Extract the (X, Y) coordinate from the center of the cell holding the provided text.  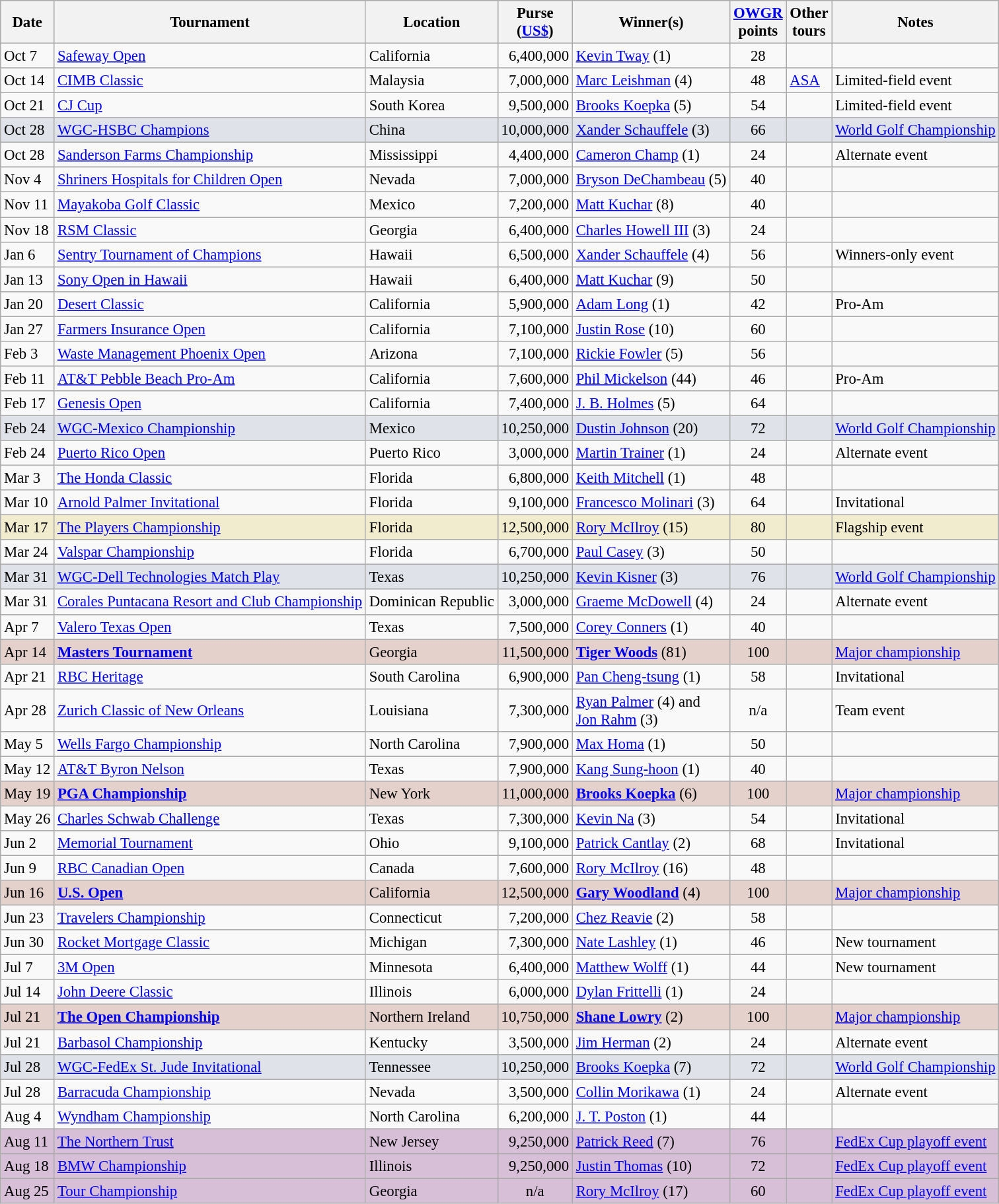
Waste Management Phoenix Open (210, 354)
OWGRpoints (758, 22)
Purse(US$) (535, 22)
Justin Thomas (10) (651, 1166)
Bryson DeChambeau (5) (651, 180)
Kevin Na (3) (651, 818)
Kevin Tway (1) (651, 56)
Dominican Republic (431, 602)
Jun 16 (28, 893)
Jan 20 (28, 304)
Jan 27 (28, 329)
Memorial Tournament (210, 843)
Chez Reavie (2) (651, 918)
Shriners Hospitals for Children Open (210, 180)
Ryan Palmer (4) and Jon Rahm (3) (651, 711)
Louisiana (431, 711)
Puerto Rico (431, 453)
AT&T Byron Nelson (210, 769)
Charles Howell III (3) (651, 230)
Barbasol Championship (210, 1042)
Aug 25 (28, 1191)
RBC Canadian Open (210, 868)
Rory McIlroy (16) (651, 868)
Charles Schwab Challenge (210, 818)
Jan 13 (28, 279)
Northern Ireland (431, 1017)
6,900,000 (535, 676)
Jun 9 (28, 868)
Mar 17 (28, 528)
Rocket Mortgage Classic (210, 942)
Arnold Palmer Invitational (210, 503)
Travelers Championship (210, 918)
Ohio (431, 843)
U.S. Open (210, 893)
10,750,000 (535, 1017)
Martin Trainer (1) (651, 453)
New Jersey (431, 1141)
China (431, 130)
Keith Mitchell (1) (651, 478)
Rickie Fowler (5) (651, 354)
Jun 30 (28, 942)
New York (431, 794)
3M Open (210, 968)
Tournament (210, 22)
Masters Tournament (210, 652)
Francesco Molinari (3) (651, 503)
Apr 28 (28, 711)
Apr 21 (28, 676)
Jun 2 (28, 843)
CJ Cup (210, 106)
80 (758, 528)
Sanderson Farms Championship (210, 155)
Dustin Johnson (20) (651, 428)
68 (758, 843)
Location (431, 22)
ASA (809, 81)
Paul Casey (3) (651, 552)
Puerto Rico Open (210, 453)
PGA Championship (210, 794)
South Korea (431, 106)
Tiger Woods (81) (651, 652)
10,000,000 (535, 130)
42 (758, 304)
The Honda Classic (210, 478)
Connecticut (431, 918)
4,400,000 (535, 155)
Mayakoba Golf Classic (210, 205)
Jim Herman (2) (651, 1042)
Matt Kuchar (8) (651, 205)
7,400,000 (535, 404)
Collin Morikawa (1) (651, 1092)
Nate Lashley (1) (651, 942)
6,800,000 (535, 478)
6,000,000 (535, 993)
Patrick Cantlay (2) (651, 843)
Gary Woodland (4) (651, 893)
Nov 11 (28, 205)
Valspar Championship (210, 552)
66 (758, 130)
The Open Championship (210, 1017)
Matt Kuchar (9) (651, 279)
CIMB Classic (210, 81)
Feb 11 (28, 378)
Brooks Koepka (5) (651, 106)
WGC-HSBC Champions (210, 130)
Corey Conners (1) (651, 627)
Aug 11 (28, 1141)
Mar 24 (28, 552)
The Northern Trust (210, 1141)
Nov 18 (28, 230)
Sentry Tournament of Champions (210, 254)
Winner(s) (651, 22)
Farmers Insurance Open (210, 329)
Shane Lowry (2) (651, 1017)
Rory McIlroy (15) (651, 528)
Minnesota (431, 968)
Mar 3 (28, 478)
Cameron Champ (1) (651, 155)
Oct 14 (28, 81)
Canada (431, 868)
Tour Championship (210, 1191)
Valero Texas Open (210, 627)
Xander Schauffele (3) (651, 130)
Brooks Koepka (6) (651, 794)
Jan 6 (28, 254)
Brooks Koepka (7) (651, 1067)
Winners-only event (916, 254)
Zurich Classic of New Orleans (210, 711)
Wyndham Championship (210, 1116)
Michigan (431, 942)
Date (28, 22)
Corales Puntacana Resort and Club Championship (210, 602)
Wells Fargo Championship (210, 744)
AT&T Pebble Beach Pro-Am (210, 378)
Apr 7 (28, 627)
Apr 14 (28, 652)
J. T. Poston (1) (651, 1116)
Nov 4 (28, 180)
Pan Cheng-tsung (1) (651, 676)
Feb 3 (28, 354)
Safeway Open (210, 56)
7,500,000 (535, 627)
RSM Classic (210, 230)
Mississippi (431, 155)
6,500,000 (535, 254)
May 12 (28, 769)
Flagship event (916, 528)
Oct 21 (28, 106)
Aug 4 (28, 1116)
Genesis Open (210, 404)
J. B. Holmes (5) (651, 404)
Phil Mickelson (44) (651, 378)
Team event (916, 711)
6,700,000 (535, 552)
Adam Long (1) (651, 304)
Jun 23 (28, 918)
11,000,000 (535, 794)
Xander Schauffele (4) (651, 254)
Kentucky (431, 1042)
9,500,000 (535, 106)
Kevin Kisner (3) (651, 577)
Graeme McDowell (4) (651, 602)
Kang Sung-hoon (1) (651, 769)
Tennessee (431, 1067)
Jul 14 (28, 993)
May 19 (28, 794)
WGC-Mexico Championship (210, 428)
Dylan Frittelli (1) (651, 993)
Aug 18 (28, 1166)
WGC-Dell Technologies Match Play (210, 577)
Feb 17 (28, 404)
John Deere Classic (210, 993)
Malaysia (431, 81)
Mar 10 (28, 503)
11,500,000 (535, 652)
Patrick Reed (7) (651, 1141)
6,200,000 (535, 1116)
Jul 7 (28, 968)
RBC Heritage (210, 676)
Marc Leishman (4) (651, 81)
Rory McIlroy (17) (651, 1191)
May 5 (28, 744)
South Carolina (431, 676)
Barracuda Championship (210, 1092)
Desert Classic (210, 304)
May 26 (28, 818)
BMW Championship (210, 1166)
5,900,000 (535, 304)
Max Homa (1) (651, 744)
Arizona (431, 354)
The Players Championship (210, 528)
Sony Open in Hawaii (210, 279)
Justin Rose (10) (651, 329)
Oct 7 (28, 56)
Matthew Wolff (1) (651, 968)
WGC-FedEx St. Jude Invitational (210, 1067)
Othertours (809, 22)
28 (758, 56)
Notes (916, 22)
